Find where the given text appears and provide that cell's center as (X, Y) coordinate. 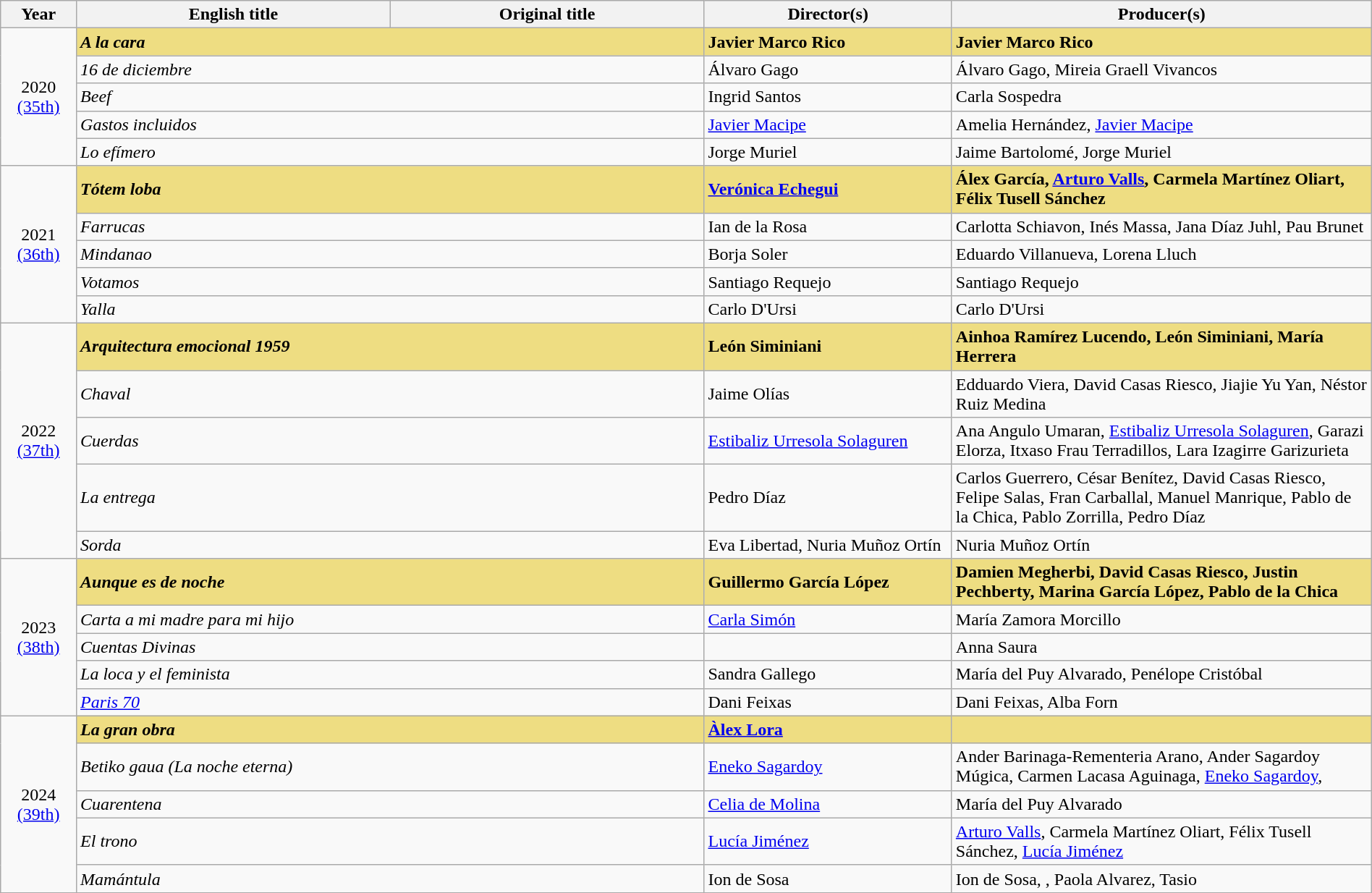
Ingrid Santos (828, 97)
Tótem loba (391, 190)
Álvaro Gago, Mireia Graell Vivancos (1161, 69)
English title (234, 14)
Estibaliz Urresola Solaguren (828, 441)
Lucía Jiménez (828, 841)
Director(s) (828, 14)
Cuarentena (391, 804)
El trono (391, 841)
Mamántula (391, 879)
Eneko Sagardoy (828, 767)
Cuerdas (391, 441)
Gastos incluidos (391, 124)
Beef (391, 97)
Carla Simón (828, 619)
Carlos Guerrero, César Benítez, David Casas Riesco, Felipe Salas, Fran Carballal, Manuel Manrique, Pablo de la Chica, Pablo Zorrilla, Pedro Díaz (1161, 498)
Arturo Valls, Carmela Martínez Oliart, Félix Tusell Sánchez, Lucía Jiménez (1161, 841)
León Siminiani (828, 346)
Chaval (391, 394)
2020(35th) (39, 97)
Yalla (391, 309)
Ainhoa Ramírez Lucendo, León Siminiani, María Herrera (1161, 346)
Ion de Sosa (828, 879)
2021(36th) (39, 245)
16 de diciembre (391, 69)
Jorge Muriel (828, 152)
Amelia Hernández, Javier Macipe (1161, 124)
Lo efímero (391, 152)
María del Puy Alvarado (1161, 804)
A la cara (391, 42)
Ander Barinaga-Rementeria Arano, Ander Sagardoy Múgica, Carmen Lacasa Aguinaga, Eneko Sagardoy, (1161, 767)
2022(37th) (39, 440)
Anna Saura (1161, 647)
Sandra Gallego (828, 674)
Álex García, Arturo Valls, Carmela Martínez Oliart, Félix Tusell Sánchez (1161, 190)
Betiko gaua (La noche eterna) (391, 767)
Ana Angulo Umaran, Estibaliz Urresola Solaguren, Garazi Elorza, Itxaso Frau Terradillos, Lara Izagirre Garizurieta (1161, 441)
La loca y el feminista (391, 674)
Dani Feixas, Alba Forn (1161, 702)
Guillermo García López (828, 582)
Álvaro Gago (828, 69)
Sorda (391, 545)
2024(39th) (39, 804)
Carla Sospedra (1161, 97)
Verónica Echegui (828, 190)
Carlotta Schiavon, Inés Massa, Jana Díaz Juhl, Pau Brunet (1161, 227)
Pedro Díaz (828, 498)
Àlex Lora (828, 729)
Producer(s) (1161, 14)
Ion de Sosa, , Paola Alvarez, Tasio (1161, 879)
Javier Macipe (828, 124)
María Zamora Morcillo (1161, 619)
Mindanao (391, 254)
Eva Libertad, Nuria Muñoz Ortín (828, 545)
Paris 70 (391, 702)
Jaime Bartolomé, Jorge Muriel (1161, 152)
Edduardo Viera, David Casas Riesco, Jiajie Yu Yan, Néstor Ruiz Medina (1161, 394)
Dani Feixas (828, 702)
María del Puy Alvarado, Penélope Cristóbal (1161, 674)
Original title (547, 14)
Jaime Olías (828, 394)
Celia de Molina (828, 804)
Aunque es de noche (391, 582)
Arquitectura emocional 1959 (391, 346)
La entrega (391, 498)
2023(38th) (39, 637)
Borja Soler (828, 254)
Eduardo Villanueva, Lorena Lluch (1161, 254)
Cuentas Divinas (391, 647)
Nuria Muñoz Ortín (1161, 545)
Carta a mi madre para mi hijo (391, 619)
La gran obra (391, 729)
Ian de la Rosa (828, 227)
Year (39, 14)
Damien Megherbi, David Casas Riesco, Justin Pechberty, Marina García López, Pablo de la Chica (1161, 582)
Votamos (391, 282)
Farrucas (391, 227)
